Return (X, Y) of the center of cell containing provided text 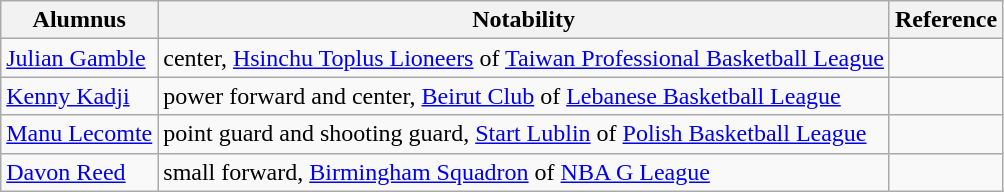
Alumnus (80, 20)
Davon Reed (80, 172)
power forward and center, Beirut Club of Lebanese Basketball League (524, 96)
Notability (524, 20)
point guard and shooting guard, Start Lublin of Polish Basketball League (524, 134)
Reference (946, 20)
Julian Gamble (80, 58)
small forward, Birmingham Squadron of NBA G League (524, 172)
Manu Lecomte (80, 134)
Kenny Kadji (80, 96)
center, Hsinchu Toplus Lioneers of Taiwan Professional Basketball League (524, 58)
